Capture the cell that displays the provided text and extract its (X, Y) central coordinate. 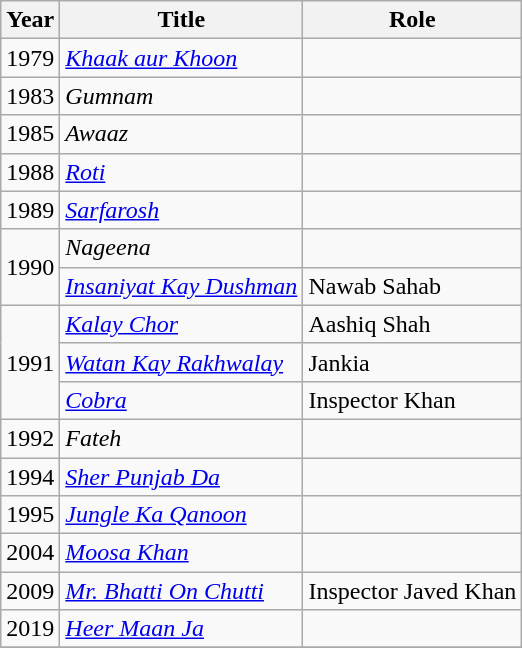
1988 (30, 172)
2004 (30, 553)
Jankia (412, 362)
2019 (30, 629)
Nawab Sahab (412, 286)
Title (182, 20)
Jungle Ka Qanoon (182, 515)
1989 (30, 210)
Kalay Chor (182, 324)
Fateh (182, 438)
1991 (30, 362)
1985 (30, 134)
Roti (182, 172)
1995 (30, 515)
Insaniyat Kay Dushman (182, 286)
1983 (30, 96)
Mr. Bhatti On Chutti (182, 591)
Nageena (182, 248)
1990 (30, 267)
2009 (30, 591)
Aashiq Shah (412, 324)
Heer Maan Ja (182, 629)
Moosa Khan (182, 553)
1979 (30, 58)
Watan Kay Rakhwalay (182, 362)
Awaaz (182, 134)
Cobra (182, 400)
Year (30, 20)
1994 (30, 477)
Role (412, 20)
Inspector Khan (412, 400)
1992 (30, 438)
Gumnam (182, 96)
Sarfarosh (182, 210)
Sher Punjab Da (182, 477)
Inspector Javed Khan (412, 591)
Khaak aur Khoon (182, 58)
